Provide the (X, Y) coordinate of the cell's center where the given text is located.  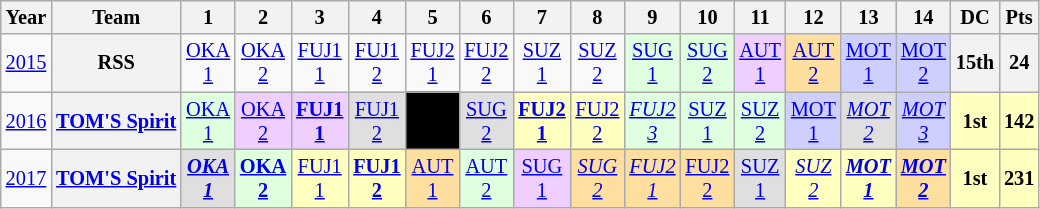
FUJ23 (652, 121)
2016 (26, 121)
Team (116, 17)
9 (652, 17)
15th (975, 63)
6 (486, 17)
RSS (116, 63)
14 (924, 17)
10 (707, 17)
Year (26, 17)
2 (263, 17)
11 (760, 17)
MOT3 (924, 121)
13 (868, 17)
24 (1019, 63)
2015 (26, 63)
8 (598, 17)
7 (542, 17)
12 (814, 17)
DC (975, 17)
142 (1019, 121)
4 (376, 17)
2017 (26, 178)
231 (1019, 178)
1 (208, 17)
Pts (1019, 17)
3 (320, 17)
5 (433, 17)
